Return (x, y) of the center of cell containing provided text 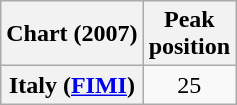
Chart (2007) (72, 34)
Italy (FIMI) (72, 85)
Peakposition (189, 34)
25 (189, 85)
